Pinpoint the cell where the given text exists, returning its [x, y] midpoint coordinate. 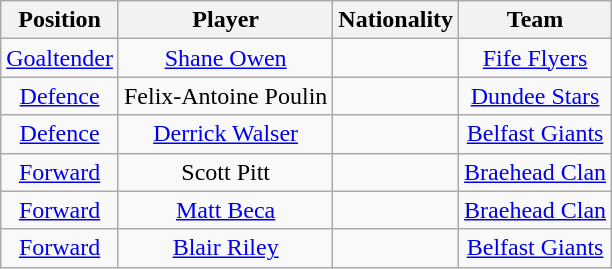
Scott Pitt [225, 172]
Felix-Antoine Poulin [225, 96]
Nationality [396, 20]
Dundee Stars [536, 96]
Blair Riley [225, 248]
Matt Beca [225, 210]
Team [536, 20]
Derrick Walser [225, 134]
Fife Flyers [536, 58]
Shane Owen [225, 58]
Player [225, 20]
Position [60, 20]
Goaltender [60, 58]
